Find where the given text appears and provide that cell's center as [x, y] coordinate. 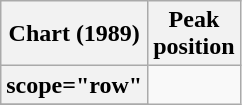
Chart (1989) [74, 34]
Peakposition [194, 34]
scope="row" [74, 85]
